Determine the (X, Y) coordinate at the center of the cell enclosing the given text.  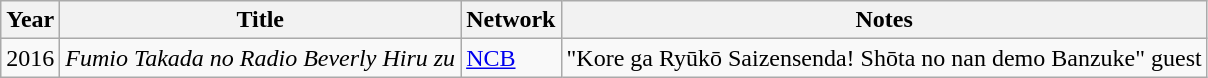
"Kore ga Ryūkō Saizensenda! Shōta no nan demo Banzuke" guest (884, 58)
Notes (884, 20)
NCB (511, 58)
2016 (30, 58)
Title (260, 20)
Network (511, 20)
Year (30, 20)
Fumio Takada no Radio Beverly Hiru zu (260, 58)
